Return the [x, y] coordinate for the center point of the cell that contains the specified text.  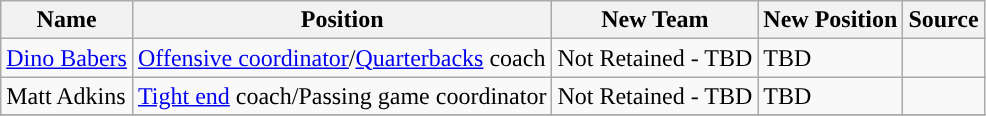
Offensive coordinator/Quarterbacks coach [342, 58]
Matt Adkins [67, 96]
Tight end coach/Passing game coordinator [342, 96]
New Position [830, 20]
Dino Babers [67, 58]
Name [67, 20]
New Team [655, 20]
Source [944, 20]
Position [342, 20]
